Determine the (X, Y) coordinate at the center of the cell enclosing the given text.  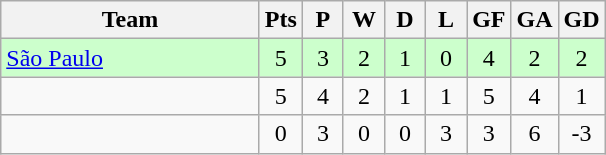
Team (130, 20)
GF (489, 20)
L (446, 20)
P (322, 20)
-3 (582, 134)
Pts (280, 20)
W (364, 20)
GD (582, 20)
6 (534, 134)
São Paulo (130, 58)
GA (534, 20)
D (404, 20)
